Extract the [x, y] coordinate from the center of the cell holding the provided text.  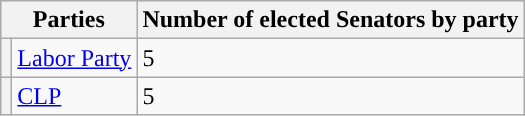
CLP [74, 96]
Parties [69, 20]
Labor Party [74, 58]
Number of elected Senators by party [330, 20]
